Pinpoint the cell where the given text exists, returning its [x, y] midpoint coordinate. 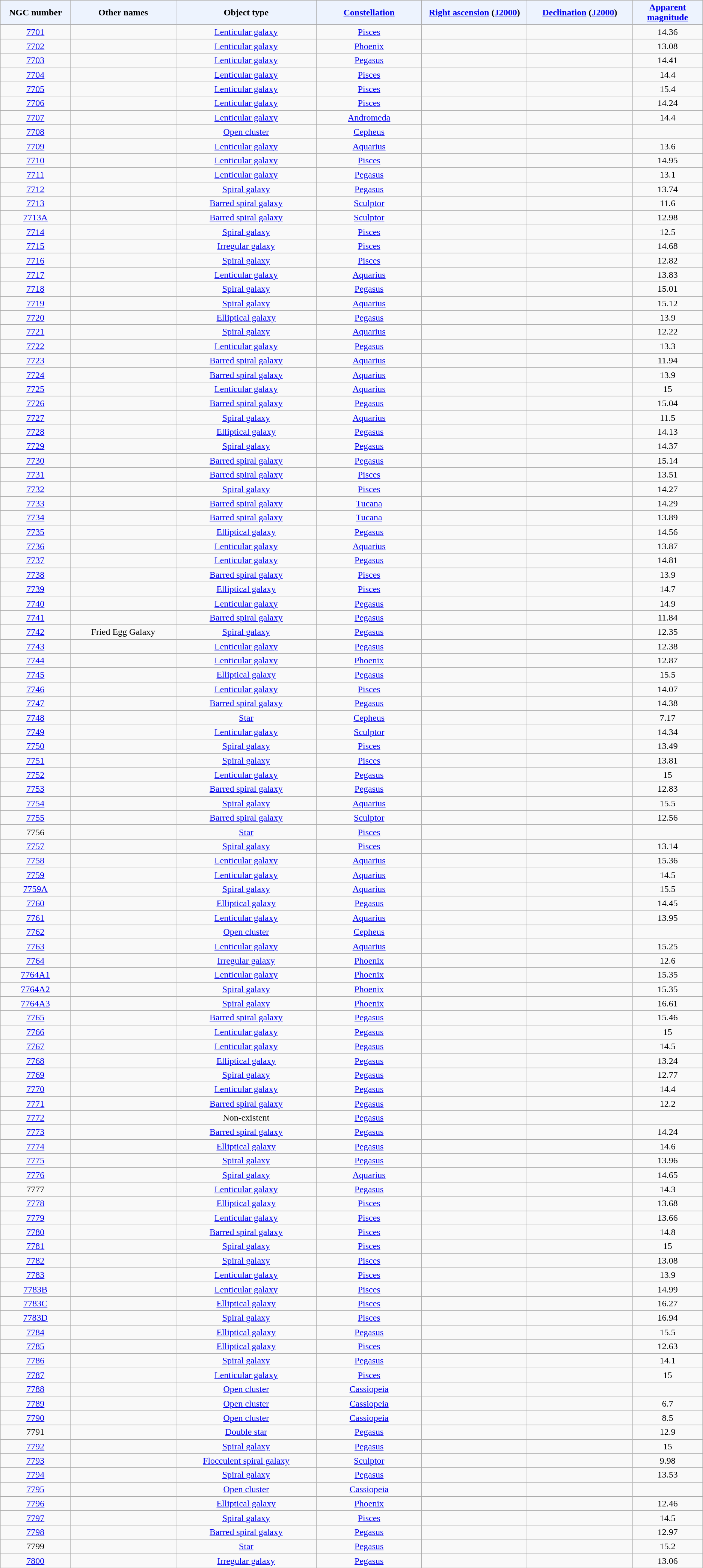
7753 [35, 789]
7747 [35, 703]
7735 [35, 532]
7752 [35, 775]
7783D [35, 1318]
Other names [123, 13]
7729 [35, 446]
11.6 [668, 203]
Double star [246, 1432]
14.29 [668, 503]
7711 [35, 175]
7717 [35, 275]
15.4 [668, 89]
11.84 [668, 618]
15.01 [668, 289]
Declination (J2000) [580, 13]
15.04 [668, 403]
7748 [35, 718]
7702 [35, 46]
7782 [35, 1261]
7771 [35, 1103]
7795 [35, 1489]
16.27 [668, 1303]
7728 [35, 432]
14.81 [668, 560]
7713A [35, 218]
15.25 [668, 946]
7770 [35, 1089]
12.6 [668, 961]
14.36 [668, 32]
7707 [35, 117]
14.07 [668, 689]
7764 [35, 961]
7797 [35, 1518]
7701 [35, 32]
7776 [35, 1175]
7712 [35, 189]
7706 [35, 103]
7791 [35, 1432]
7756 [35, 832]
7755 [35, 818]
7737 [35, 560]
7.17 [668, 718]
14.56 [668, 532]
14.9 [668, 603]
7772 [35, 1118]
7741 [35, 618]
7796 [35, 1503]
14.3 [668, 1189]
7714 [35, 232]
7790 [35, 1418]
7723 [35, 360]
12.35 [668, 632]
Flocculent spiral galaxy [246, 1461]
7777 [35, 1189]
14.99 [668, 1289]
16.61 [668, 1003]
7731 [35, 475]
7783 [35, 1275]
7713 [35, 203]
14.27 [668, 489]
12.97 [668, 1532]
7763 [35, 946]
7716 [35, 261]
15.12 [668, 303]
7783C [35, 1303]
7779 [35, 1218]
7775 [35, 1161]
14.38 [668, 703]
7769 [35, 1075]
12.22 [668, 332]
7727 [35, 418]
7736 [35, 546]
13.66 [668, 1218]
7792 [35, 1446]
14.37 [668, 446]
7721 [35, 332]
13.24 [668, 1060]
7785 [35, 1347]
Andromeda [369, 117]
7742 [35, 632]
7774 [35, 1146]
7768 [35, 1060]
7715 [35, 246]
Non-existent [246, 1118]
7730 [35, 461]
9.98 [668, 1461]
7758 [35, 860]
13.89 [668, 518]
13.95 [668, 918]
13.96 [668, 1161]
7764A1 [35, 975]
7744 [35, 661]
7762 [35, 932]
13.51 [668, 475]
7710 [35, 160]
12.83 [668, 789]
7760 [35, 904]
12.63 [668, 1347]
7746 [35, 689]
7722 [35, 346]
7743 [35, 646]
7740 [35, 603]
12.9 [668, 1432]
12.87 [668, 661]
7738 [35, 575]
12.77 [668, 1075]
12.98 [668, 218]
7703 [35, 60]
14.34 [668, 732]
13.6 [668, 146]
8.5 [668, 1418]
7734 [35, 518]
15.2 [668, 1546]
13.1 [668, 175]
11.5 [668, 418]
13.49 [668, 746]
7724 [35, 375]
12.82 [668, 261]
13.74 [668, 189]
Fried Egg Galaxy [123, 632]
13.83 [668, 275]
14.13 [668, 432]
12.46 [668, 1503]
7739 [35, 589]
14.1 [668, 1361]
13.14 [668, 846]
7794 [35, 1475]
7725 [35, 389]
7799 [35, 1546]
15.46 [668, 1018]
7788 [35, 1389]
7726 [35, 403]
13.3 [668, 346]
14.95 [668, 160]
7751 [35, 761]
7709 [35, 146]
12.56 [668, 818]
7773 [35, 1132]
7786 [35, 1361]
7767 [35, 1046]
14.65 [668, 1175]
7780 [35, 1232]
16.94 [668, 1318]
7759A [35, 889]
14.8 [668, 1232]
7800 [35, 1560]
6.7 [668, 1404]
Right ascension (J2000) [475, 13]
7766 [35, 1032]
14.45 [668, 904]
Constellation [369, 13]
14.6 [668, 1146]
7733 [35, 503]
7749 [35, 732]
12.2 [668, 1103]
7784 [35, 1332]
7789 [35, 1404]
12.5 [668, 232]
13.81 [668, 761]
7765 [35, 1018]
14.68 [668, 246]
7754 [35, 803]
7732 [35, 489]
13.06 [668, 1560]
7781 [35, 1246]
7757 [35, 846]
15.36 [668, 860]
13.68 [668, 1203]
7761 [35, 918]
7793 [35, 1461]
NGC number [35, 13]
15.14 [668, 461]
13.87 [668, 546]
12.38 [668, 646]
7764A2 [35, 989]
7704 [35, 75]
7720 [35, 318]
7759 [35, 875]
7745 [35, 675]
Apparent magnitude [668, 13]
14.7 [668, 589]
7719 [35, 303]
14.41 [668, 60]
7798 [35, 1532]
13.53 [668, 1475]
7705 [35, 89]
11.94 [668, 360]
7783B [35, 1289]
7764A3 [35, 1003]
7708 [35, 132]
7750 [35, 746]
7787 [35, 1375]
7718 [35, 289]
Object type [246, 13]
7778 [35, 1203]
